Pinpoint the cell where the given text exists, returning its [x, y] midpoint coordinate. 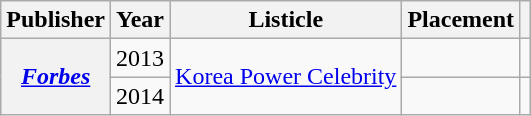
Korea Power Celebrity [286, 77]
Listicle [286, 20]
Publisher [56, 20]
Year [140, 20]
2013 [140, 58]
2014 [140, 96]
Forbes [56, 77]
Placement [461, 20]
